Determine the [x, y] coordinate at the center of the cell enclosing the given text.  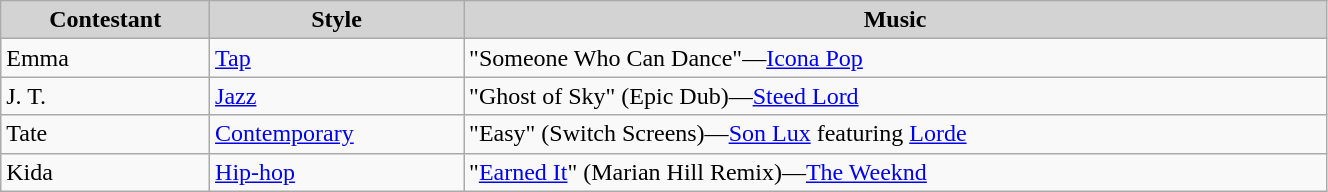
Tate [106, 134]
Contemporary [337, 134]
Music [896, 20]
Emma [106, 58]
Contestant [106, 20]
"Earned It" (Marian Hill Remix)—The Weeknd [896, 172]
J. T. [106, 96]
Kida [106, 172]
"Someone Who Can Dance"—Icona Pop [896, 58]
Jazz [337, 96]
"Easy" (Switch Screens)—Son Lux featuring Lorde [896, 134]
Style [337, 20]
Tap [337, 58]
Hip-hop [337, 172]
"Ghost of Sky" (Epic Dub)—Steed Lord [896, 96]
